Detect which cell encompasses the target text, then output its [x, y] center coordinate. 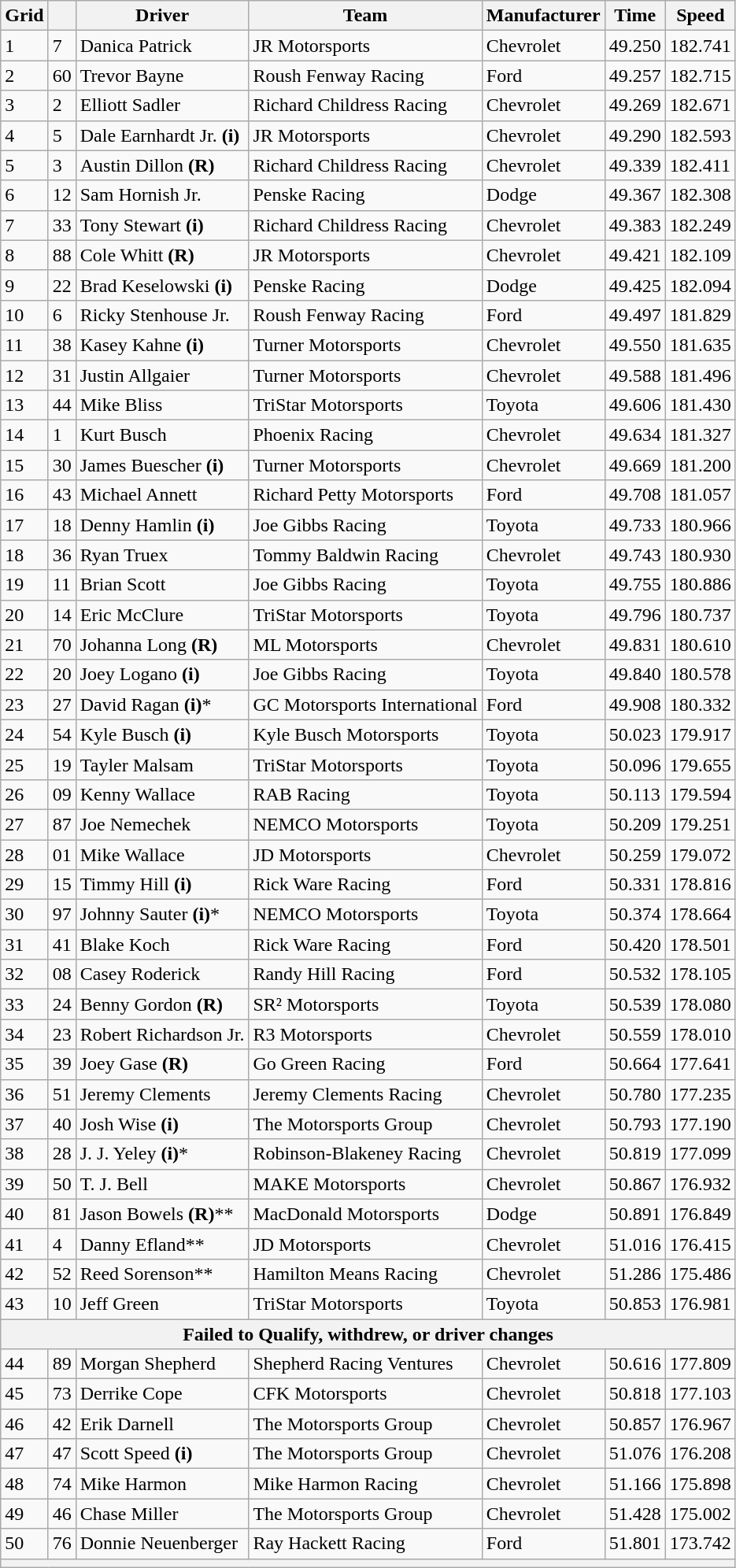
Scott Speed (i) [162, 1454]
51.428 [634, 1514]
09 [61, 794]
Tommy Baldwin Racing [365, 555]
Dale Earnhardt Jr. (i) [162, 135]
51.016 [634, 1244]
Kyle Busch Motorsports [365, 734]
Sam Hornish Jr. [162, 195]
49.425 [634, 285]
Austin Dillon (R) [162, 165]
49.606 [634, 405]
34 [24, 1034]
Mike Bliss [162, 405]
51.801 [634, 1544]
Chase Miller [162, 1514]
Kasey Kahne (i) [162, 345]
50.857 [634, 1424]
180.966 [701, 525]
178.080 [701, 1004]
49.290 [634, 135]
49 [24, 1514]
175.486 [701, 1274]
25 [24, 764]
182.671 [701, 105]
181.635 [701, 345]
50.532 [634, 974]
87 [61, 824]
Ricky Stenhouse Jr. [162, 315]
181.430 [701, 405]
Team [365, 16]
CFK Motorsports [365, 1394]
James Buescher (i) [162, 465]
49.669 [634, 465]
50.374 [634, 915]
176.415 [701, 1244]
Elliott Sadler [162, 105]
32 [24, 974]
49.383 [634, 225]
Phoenix Racing [365, 435]
Shepherd Racing Ventures [365, 1364]
Joe Nemechek [162, 824]
37 [24, 1124]
177.099 [701, 1154]
45 [24, 1394]
51.286 [634, 1274]
ML Motorsports [365, 645]
Richard Petty Motorsports [365, 495]
Mike Harmon [162, 1484]
177.103 [701, 1394]
52 [61, 1274]
49.269 [634, 105]
Driver [162, 16]
08 [61, 974]
SR² Motorsports [365, 1004]
181.327 [701, 435]
Trevor Bayne [162, 76]
49.367 [634, 195]
182.741 [701, 46]
179.594 [701, 794]
180.737 [701, 615]
Grid [24, 16]
177.235 [701, 1094]
9 [24, 285]
Justin Allgaier [162, 375]
Ray Hackett Racing [365, 1544]
176.981 [701, 1304]
180.930 [701, 555]
Kyle Busch (i) [162, 734]
Danica Patrick [162, 46]
182.109 [701, 255]
178.010 [701, 1034]
179.917 [701, 734]
176.967 [701, 1424]
Ryan Truex [162, 555]
49.257 [634, 76]
Failed to Qualify, withdrew, or driver changes [368, 1334]
49.755 [634, 585]
50.616 [634, 1364]
01 [61, 854]
70 [61, 645]
51.076 [634, 1454]
Michael Annett [162, 495]
Jeff Green [162, 1304]
T. J. Bell [162, 1184]
Tayler Malsam [162, 764]
179.655 [701, 764]
Cole Whitt (R) [162, 255]
Reed Sorenson** [162, 1274]
49.339 [634, 165]
Morgan Shepherd [162, 1364]
Donnie Neuenberger [162, 1544]
50.113 [634, 794]
182.308 [701, 195]
Mike Harmon Racing [365, 1484]
178.501 [701, 945]
49.796 [634, 615]
35 [24, 1064]
Casey Roderick [162, 974]
Blake Koch [162, 945]
50.891 [634, 1214]
97 [61, 915]
48 [24, 1484]
RAB Racing [365, 794]
Randy Hill Racing [365, 974]
49.840 [634, 675]
179.072 [701, 854]
60 [61, 76]
49.497 [634, 315]
88 [61, 255]
49.250 [634, 46]
181.057 [701, 495]
Go Green Racing [365, 1064]
Jeremy Clements [162, 1094]
David Ragan (i)* [162, 704]
50.259 [634, 854]
176.849 [701, 1214]
Timmy Hill (i) [162, 885]
49.588 [634, 375]
Joey Gase (R) [162, 1064]
Manufacturer [543, 16]
26 [24, 794]
178.664 [701, 915]
50.780 [634, 1094]
50.096 [634, 764]
Kurt Busch [162, 435]
181.829 [701, 315]
177.641 [701, 1064]
Tony Stewart (i) [162, 225]
181.200 [701, 465]
Brad Keselowski (i) [162, 285]
Brian Scott [162, 585]
178.105 [701, 974]
176.932 [701, 1184]
29 [24, 885]
Robert Richardson Jr. [162, 1034]
176.208 [701, 1454]
50.209 [634, 824]
Johnny Sauter (i)* [162, 915]
50.023 [634, 734]
49.831 [634, 645]
Benny Gordon (R) [162, 1004]
178.816 [701, 885]
76 [61, 1544]
Derrike Cope [162, 1394]
180.332 [701, 704]
50.420 [634, 945]
Hamilton Means Racing [365, 1274]
Jason Bowels (R)** [162, 1214]
182.411 [701, 165]
54 [61, 734]
MAKE Motorsports [365, 1184]
Kenny Wallace [162, 794]
13 [24, 405]
50.793 [634, 1124]
J. J. Yeley (i)* [162, 1154]
49.550 [634, 345]
173.742 [701, 1544]
89 [61, 1364]
8 [24, 255]
50.664 [634, 1064]
49.733 [634, 525]
Josh Wise (i) [162, 1124]
180.578 [701, 675]
16 [24, 495]
175.898 [701, 1484]
50.853 [634, 1304]
74 [61, 1484]
49.908 [634, 704]
Joey Logano (i) [162, 675]
182.715 [701, 76]
GC Motorsports International [365, 704]
50.818 [634, 1394]
50.559 [634, 1034]
Mike Wallace [162, 854]
180.610 [701, 645]
Johanna Long (R) [162, 645]
182.593 [701, 135]
50.819 [634, 1154]
R3 Motorsports [365, 1034]
51.166 [634, 1484]
49.708 [634, 495]
181.496 [701, 375]
177.190 [701, 1124]
21 [24, 645]
182.094 [701, 285]
MacDonald Motorsports [365, 1214]
81 [61, 1214]
50.331 [634, 885]
175.002 [701, 1514]
180.886 [701, 585]
49.634 [634, 435]
Jeremy Clements Racing [365, 1094]
Time [634, 16]
182.249 [701, 225]
50.867 [634, 1184]
Eric McClure [162, 615]
Erik Darnell [162, 1424]
Danny Efland** [162, 1244]
73 [61, 1394]
177.809 [701, 1364]
17 [24, 525]
Robinson-Blakeney Racing [365, 1154]
Denny Hamlin (i) [162, 525]
51 [61, 1094]
49.743 [634, 555]
50.539 [634, 1004]
179.251 [701, 824]
49.421 [634, 255]
Speed [701, 16]
